From the cell containing the given text, extract its center point as [X, Y] coordinate. 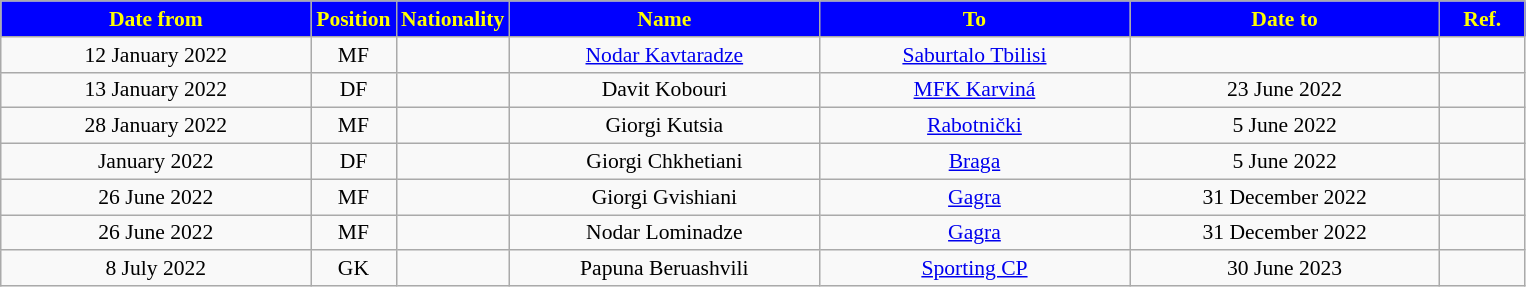
Sporting CP [974, 269]
To [974, 19]
MFK Karviná [974, 90]
Nodar Kavtaradze [664, 55]
30 June 2023 [1285, 269]
Braga [974, 162]
Saburtalo Tbilisi [974, 55]
12 January 2022 [156, 55]
January 2022 [156, 162]
28 January 2022 [156, 126]
Davit Kobouri [664, 90]
Rabotnički [974, 126]
Position [354, 19]
Ref. [1482, 19]
Nationality [452, 19]
23 June 2022 [1285, 90]
GK [354, 269]
Name [664, 19]
Date from [156, 19]
13 January 2022 [156, 90]
Nodar Lominadze [664, 233]
8 July 2022 [156, 269]
Papuna Beruashvili [664, 269]
Date to [1285, 19]
Giorgi Chkhetiani [664, 162]
Giorgi Kutsia [664, 126]
Giorgi Gvishiani [664, 197]
